Capture the cell that displays the provided text and extract its (X, Y) central coordinate. 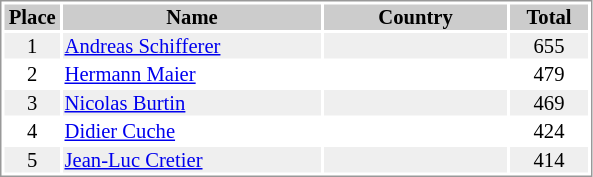
469 (549, 103)
4 (32, 131)
414 (549, 160)
2 (32, 75)
Andreas Schifferer (192, 46)
Name (192, 17)
3 (32, 103)
Nicolas Burtin (192, 103)
1 (32, 46)
Total (549, 17)
Hermann Maier (192, 75)
Jean-Luc Cretier (192, 160)
Country (416, 17)
424 (549, 131)
5 (32, 160)
479 (549, 75)
Didier Cuche (192, 131)
655 (549, 46)
Place (32, 17)
